Output the (X, Y) coordinate of the center of the cell containing the given text.  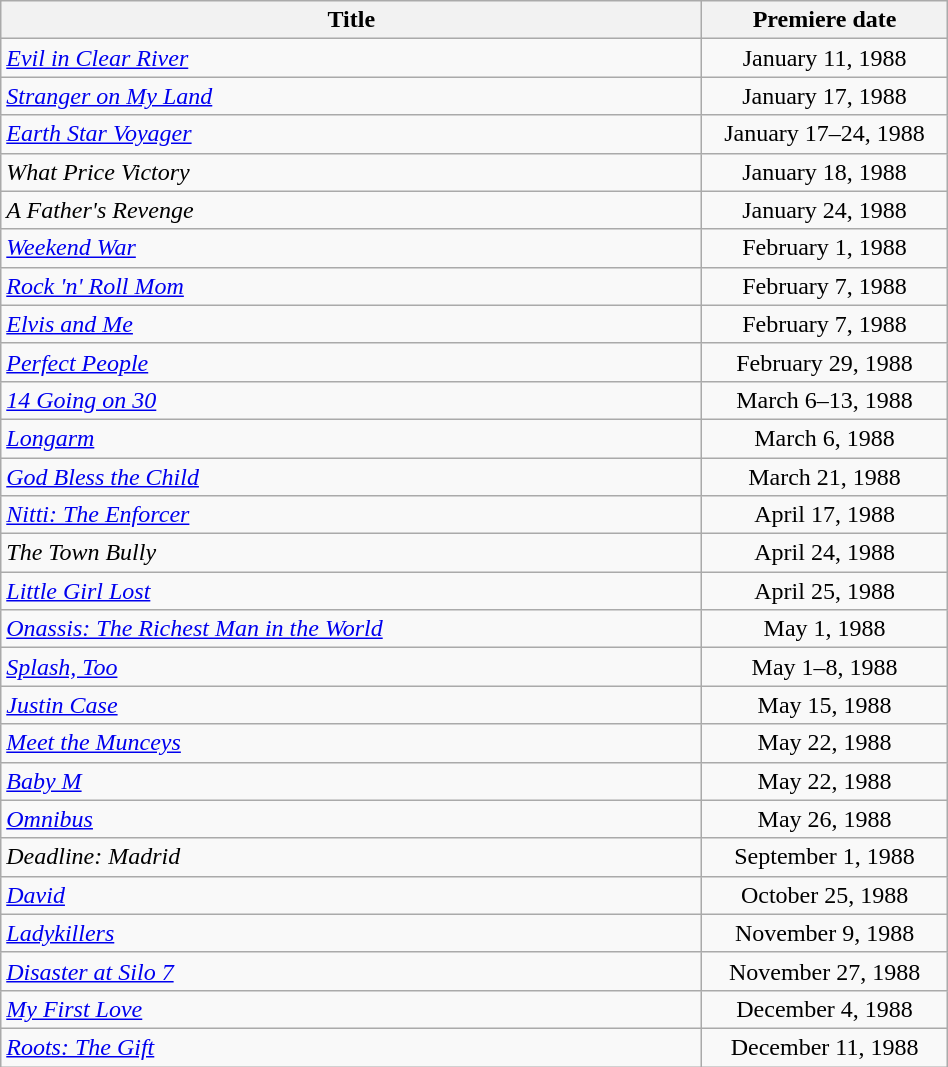
My First Love (352, 1009)
Disaster at Silo 7 (352, 971)
May 1–8, 1988 (824, 667)
May 15, 1988 (824, 705)
May 1, 1988 (824, 629)
September 1, 1988 (824, 857)
Nitti: The Enforcer (352, 515)
Perfect People (352, 362)
January 17–24, 1988 (824, 134)
April 25, 1988 (824, 591)
A Father's Revenge (352, 210)
November 9, 1988 (824, 933)
Little Girl Lost (352, 591)
Evil in Clear River (352, 58)
January 17, 1988 (824, 96)
December 4, 1988 (824, 1009)
The Town Bully (352, 553)
February 29, 1988 (824, 362)
What Price Victory (352, 172)
February 1, 1988 (824, 248)
Longarm (352, 438)
March 6–13, 1988 (824, 400)
March 21, 1988 (824, 477)
October 25, 1988 (824, 895)
Earth Star Voyager (352, 134)
Splash, Too (352, 667)
December 11, 1988 (824, 1047)
Roots: The Gift (352, 1047)
Ladykillers (352, 933)
David (352, 895)
Onassis: The Richest Man in the World (352, 629)
God Bless the Child (352, 477)
Stranger on My Land (352, 96)
April 17, 1988 (824, 515)
Rock 'n' Roll Mom (352, 286)
Justin Case (352, 705)
Meet the Munceys (352, 743)
March 6, 1988 (824, 438)
14 Going on 30 (352, 400)
Omnibus (352, 819)
Premiere date (824, 20)
May 26, 1988 (824, 819)
January 18, 1988 (824, 172)
Deadline: Madrid (352, 857)
Elvis and Me (352, 324)
Weekend War (352, 248)
January 11, 1988 (824, 58)
Baby M (352, 781)
November 27, 1988 (824, 971)
January 24, 1988 (824, 210)
April 24, 1988 (824, 553)
Title (352, 20)
